Locate the cell with the specified text and output its (X, Y) center coordinate. 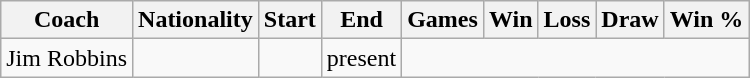
Win (510, 20)
Coach (67, 20)
Start (290, 20)
Win % (706, 20)
Draw (630, 20)
End (361, 20)
Games (443, 20)
Loss (567, 20)
Jim Robbins (67, 58)
Nationality (196, 20)
present (361, 58)
